For the text-containing cell, return its midpoint in [x, y] coordinate format. 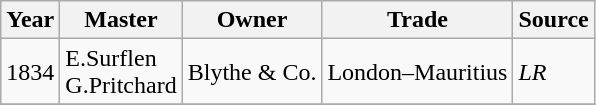
London–Mauritius [418, 72]
Owner [252, 20]
Trade [418, 20]
Blythe & Co. [252, 72]
LR [554, 72]
E.SurflenG.Pritchard [121, 72]
1834 [30, 72]
Year [30, 20]
Source [554, 20]
Master [121, 20]
